Determine the (X, Y) coordinate at the center of the cell enclosing the given text.  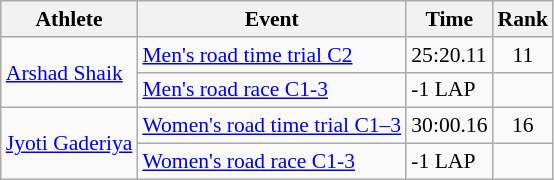
Men's road time trial C2 (272, 55)
Athlete (70, 19)
Time (449, 19)
Women's road race C1-3 (272, 162)
Men's road race C1-3 (272, 90)
Arshad Shaik (70, 72)
11 (524, 55)
16 (524, 126)
25:20.11 (449, 55)
Rank (524, 19)
30:00.16 (449, 126)
Jyoti Gaderiya (70, 144)
Event (272, 19)
Women's road time trial C1–3 (272, 126)
